Extract the [X, Y] coordinate from the center of the cell holding the provided text.  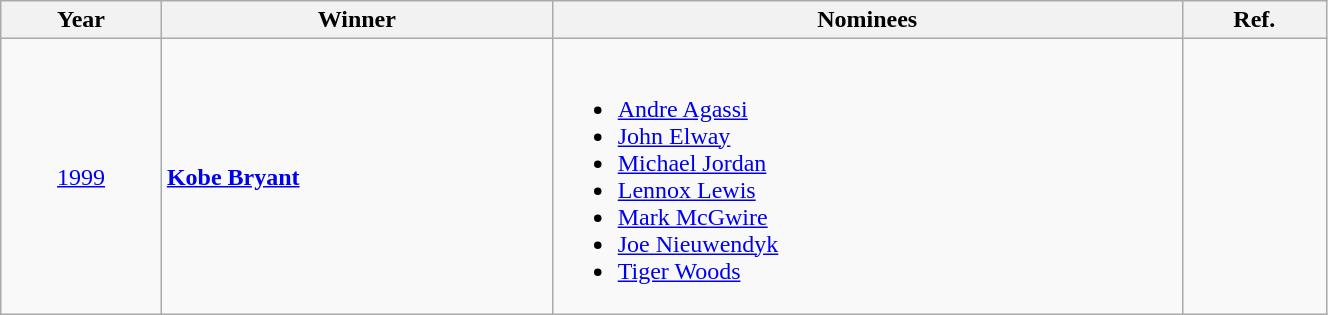
Nominees [867, 20]
Ref. [1254, 20]
Andre AgassiJohn ElwayMichael JordanLennox LewisMark McGwireJoe NieuwendykTiger Woods [867, 176]
Kobe Bryant [356, 176]
Winner [356, 20]
Year [82, 20]
1999 [82, 176]
